For the text-containing cell, return its midpoint in [X, Y] coordinate format. 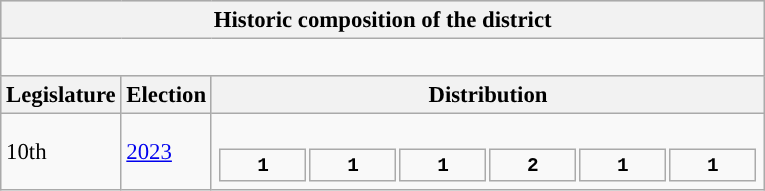
Historic composition of the district [383, 20]
2 [532, 166]
Legislature [61, 95]
2023 [166, 152]
Distribution [488, 95]
Election [166, 95]
1 1 1 2 1 1 [488, 152]
10th [61, 152]
